Search for the cell housing the specified text and yield its (x, y) center coordinate. 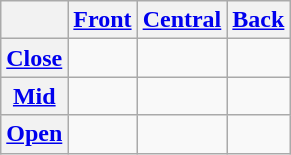
Open (34, 134)
Mid (34, 96)
Front (102, 20)
Central (182, 20)
Close (34, 58)
Back (258, 20)
